Output the [X, Y] coordinate of the center of the cell containing the given text.  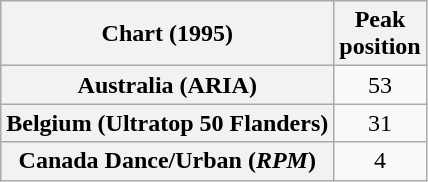
4 [380, 161]
Peakposition [380, 34]
53 [380, 85]
Belgium (Ultratop 50 Flanders) [168, 123]
Chart (1995) [168, 34]
Australia (ARIA) [168, 85]
Canada Dance/Urban (RPM) [168, 161]
31 [380, 123]
